Identify which cell holds the provided text, then report its [X, Y] central coordinate. 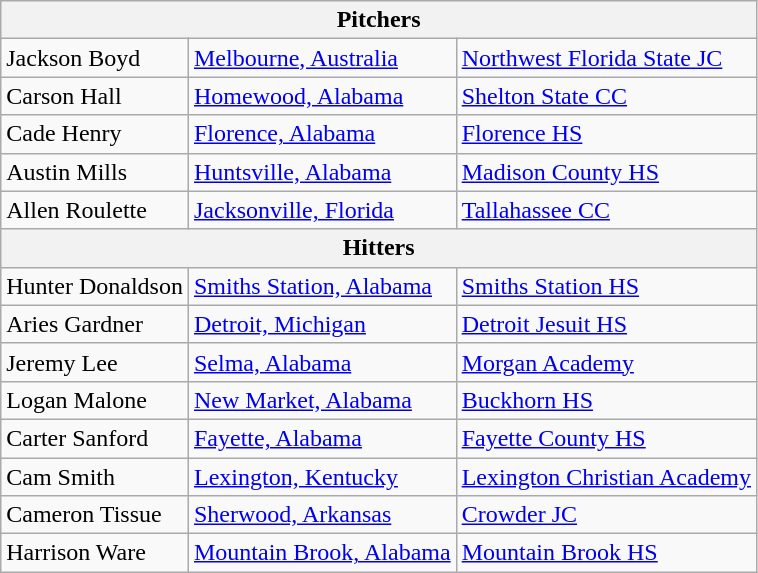
Jackson Boyd [95, 58]
Sherwood, Arkansas [322, 515]
Carson Hall [95, 96]
New Market, Alabama [322, 400]
Madison County HS [606, 172]
Jacksonville, Florida [322, 210]
Mountain Brook HS [606, 553]
Morgan Academy [606, 362]
Hunter Donaldson [95, 286]
Lexington Christian Academy [606, 477]
Lexington, Kentucky [322, 477]
Cam Smith [95, 477]
Logan Malone [95, 400]
Cameron Tissue [95, 515]
Jeremy Lee [95, 362]
Allen Roulette [95, 210]
Cade Henry [95, 134]
Carter Sanford [95, 438]
Selma, Alabama [322, 362]
Melbourne, Australia [322, 58]
Detroit Jesuit HS [606, 324]
Austin Mills [95, 172]
Homewood, Alabama [322, 96]
Tallahassee CC [606, 210]
Crowder JC [606, 515]
Florence, Alabama [322, 134]
Fayette County HS [606, 438]
Huntsville, Alabama [322, 172]
Northwest Florida State JC [606, 58]
Hitters [379, 248]
Detroit, Michigan [322, 324]
Shelton State CC [606, 96]
Florence HS [606, 134]
Aries Gardner [95, 324]
Pitchers [379, 20]
Smiths Station HS [606, 286]
Smiths Station, Alabama [322, 286]
Buckhorn HS [606, 400]
Fayette, Alabama [322, 438]
Mountain Brook, Alabama [322, 553]
Harrison Ware [95, 553]
